Scan for the cell matching the given text and deliver its [x, y] coordinate at center. 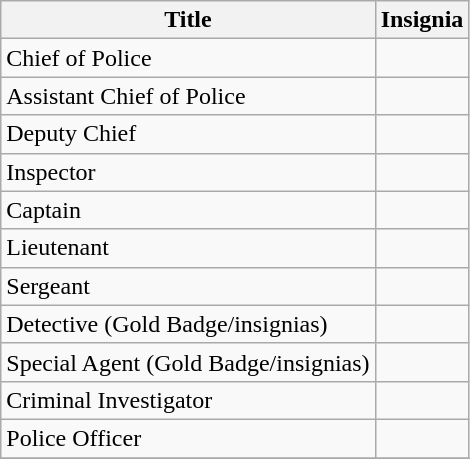
Captain [188, 210]
Deputy Chief [188, 134]
Chief of Police [188, 58]
Special Agent (Gold Badge/insignias) [188, 362]
Insignia [422, 20]
Sergeant [188, 286]
Detective (Gold Badge/insignias) [188, 324]
Criminal Investigator [188, 400]
Title [188, 20]
Inspector [188, 172]
Lieutenant [188, 248]
Assistant Chief of Police [188, 96]
Police Officer [188, 438]
